Capture the cell that displays the provided text and extract its [X, Y] central coordinate. 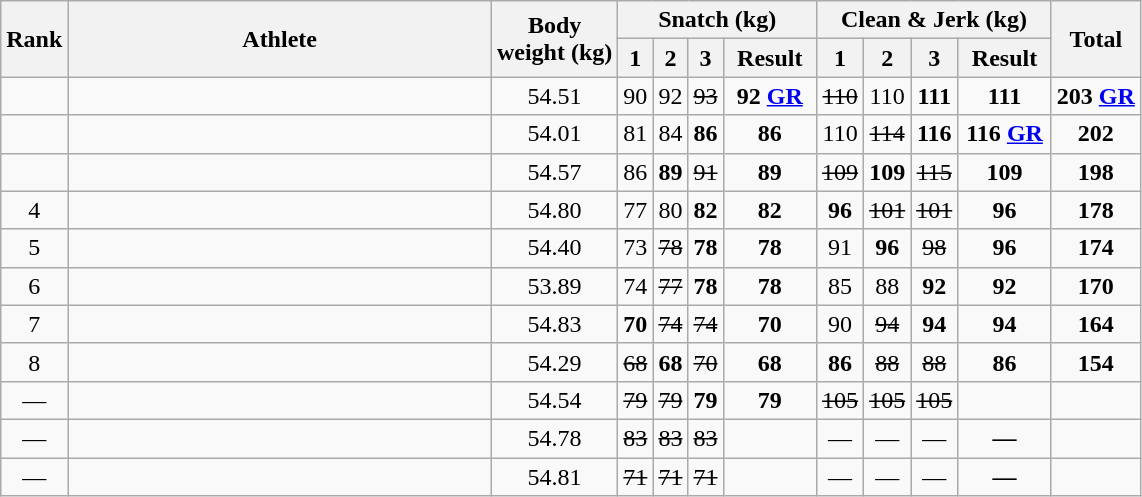
85 [840, 286]
6 [34, 286]
Snatch (kg) [718, 20]
54.83 [554, 324]
53.89 [554, 286]
5 [34, 248]
202 [1096, 134]
54.78 [554, 438]
93 [706, 96]
Bodyweight (kg) [554, 39]
178 [1096, 210]
80 [670, 210]
164 [1096, 324]
54.80 [554, 210]
54.40 [554, 248]
7 [34, 324]
54.54 [554, 400]
116 [934, 134]
114 [888, 134]
154 [1096, 362]
84 [670, 134]
Athlete [280, 39]
Total [1096, 39]
203 GR [1096, 96]
116 GR [1005, 134]
174 [1096, 248]
54.81 [554, 477]
54.01 [554, 134]
81 [636, 134]
198 [1096, 172]
Clean & Jerk (kg) [934, 20]
8 [34, 362]
170 [1096, 286]
54.51 [554, 96]
54.57 [554, 172]
92 GR [770, 96]
98 [934, 248]
Rank [34, 39]
54.29 [554, 362]
73 [636, 248]
115 [934, 172]
4 [34, 210]
